Extract the (X, Y) coordinate from the center of the cell holding the provided text.  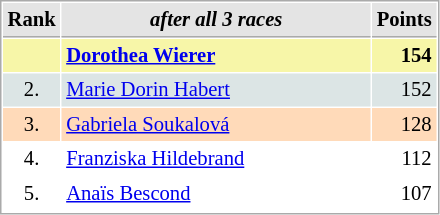
5. (32, 194)
Anaïs Bescond (216, 194)
3. (32, 124)
107 (404, 194)
Franziska Hildebrand (216, 158)
4. (32, 158)
Gabriela Soukalová (216, 124)
Marie Dorin Habert (216, 90)
Rank (32, 20)
after all 3 races (216, 20)
128 (404, 124)
112 (404, 158)
2. (32, 90)
Dorothea Wierer (216, 56)
Points (404, 20)
152 (404, 90)
154 (404, 56)
